Search for the cell housing the specified text and yield its (X, Y) center coordinate. 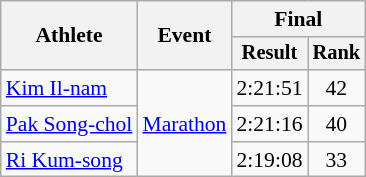
Event (184, 36)
Kim Il-nam (70, 88)
40 (337, 124)
2:21:51 (269, 88)
Final (298, 19)
Pak Song-chol (70, 124)
Result (269, 54)
Rank (337, 54)
Marathon (184, 124)
Athlete (70, 36)
2:21:16 (269, 124)
42 (337, 88)
